Determine the (X, Y) coordinate at the center of the cell enclosing the given text.  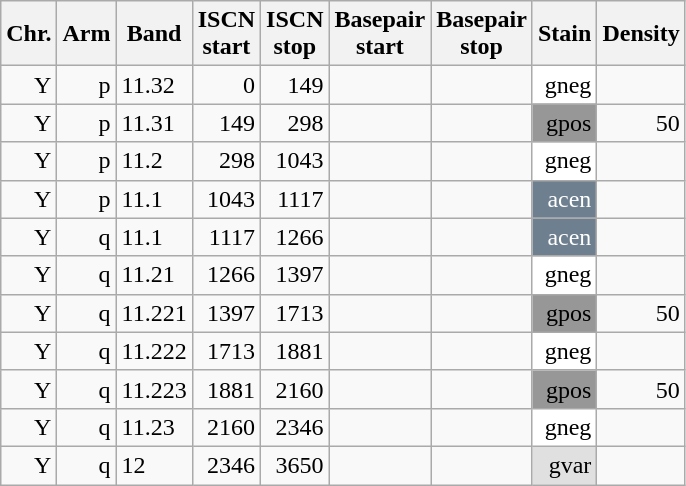
11.221 (154, 313)
Density (641, 34)
Basepairstart (380, 34)
11.222 (154, 351)
11.223 (154, 389)
Basepairstop (482, 34)
Chr. (29, 34)
0 (226, 85)
ISCNstop (295, 34)
ISCNstart (226, 34)
Stain (564, 34)
12 (154, 465)
3650 (295, 465)
gvar (564, 465)
11.23 (154, 427)
Arm (86, 34)
11.32 (154, 85)
Band (154, 34)
11.2 (154, 161)
11.31 (154, 123)
11.21 (154, 275)
